Output the (X, Y) coordinate of the center of the cell containing the given text.  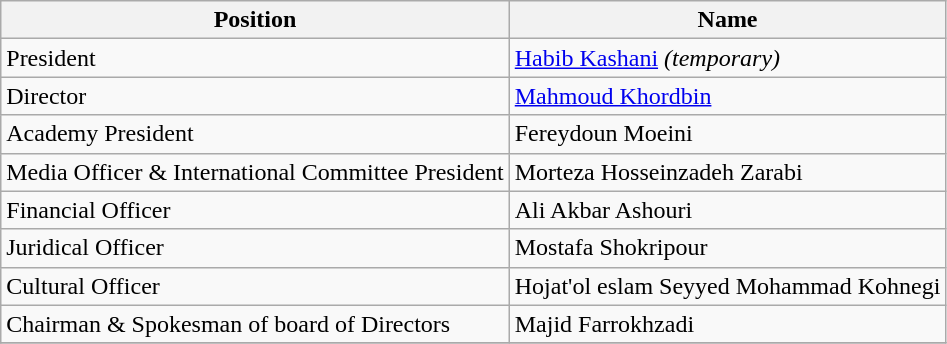
Mahmoud Khordbin (728, 96)
Mostafa Shokripour (728, 248)
Cultural Officer (255, 286)
Ali Akbar Ashouri (728, 210)
President (255, 58)
Position (255, 20)
Academy President (255, 134)
Chairman & Spokesman of board of Directors (255, 324)
Majid Farrokhzadi (728, 324)
Fereydoun Moeini (728, 134)
Hojat'ol eslam Seyyed Mohammad Kohnegi (728, 286)
Financial Officer (255, 210)
Name (728, 20)
Habib Kashani (temporary) (728, 58)
Juridical Officer (255, 248)
Media Officer & International Committee President (255, 172)
Morteza Hosseinzadeh Zarabi (728, 172)
Director (255, 96)
